Find where the given text appears and provide that cell's center as (x, y) coordinate. 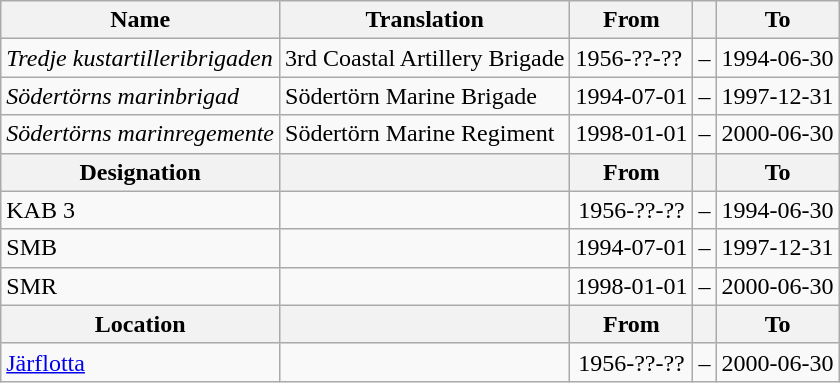
KAB 3 (140, 210)
SMB (140, 248)
Södertörns marinregemente (140, 134)
Södertörns marinbrigad (140, 96)
SMR (140, 286)
Södertörn Marine Regiment (425, 134)
Location (140, 324)
Designation (140, 172)
Järflotta (140, 362)
Tredje kustartilleribrigaden (140, 58)
Translation (425, 20)
Name (140, 20)
3rd Coastal Artillery Brigade (425, 58)
Södertörn Marine Brigade (425, 96)
